Determine the [x, y] coordinate at the center of the cell enclosing the given text.  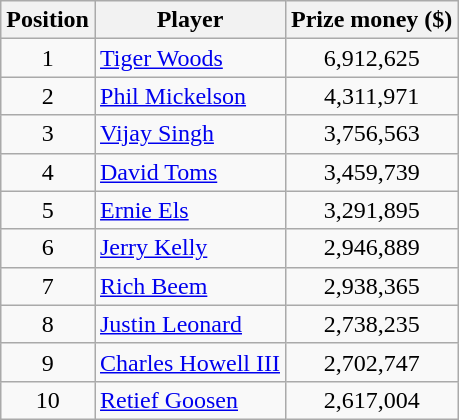
3 [48, 134]
4 [48, 172]
2,702,747 [372, 362]
8 [48, 324]
Jerry Kelly [190, 248]
1 [48, 58]
6 [48, 248]
Ernie Els [190, 210]
9 [48, 362]
6,912,625 [372, 58]
Justin Leonard [190, 324]
2,617,004 [372, 400]
Tiger Woods [190, 58]
5 [48, 210]
Position [48, 20]
2 [48, 96]
Prize money ($) [372, 20]
10 [48, 400]
3,291,895 [372, 210]
Charles Howell III [190, 362]
Player [190, 20]
2,946,889 [372, 248]
2,938,365 [372, 286]
7 [48, 286]
3,756,563 [372, 134]
Vijay Singh [190, 134]
2,738,235 [372, 324]
4,311,971 [372, 96]
3,459,739 [372, 172]
Rich Beem [190, 286]
David Toms [190, 172]
Phil Mickelson [190, 96]
Retief Goosen [190, 400]
